Identify which cell holds the provided text, then report its (x, y) central coordinate. 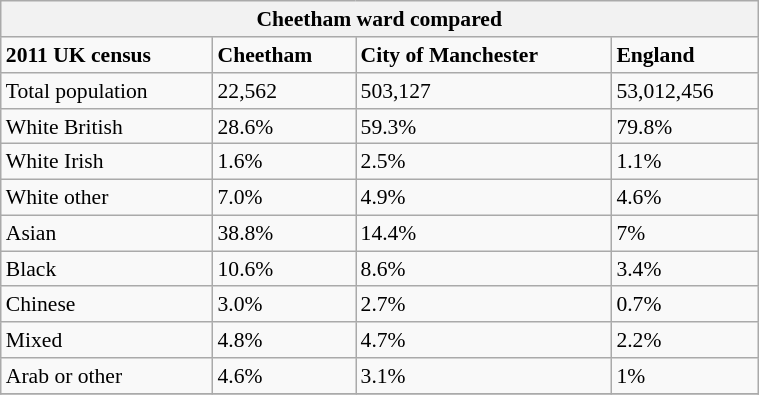
Asian (107, 233)
England (684, 55)
53,012,456 (684, 91)
79.8% (684, 126)
38.8% (284, 233)
3.1% (484, 376)
14.4% (484, 233)
City of Manchester (484, 55)
3.0% (284, 304)
Mixed (107, 340)
4.9% (484, 197)
Black (107, 269)
4.7% (484, 340)
Total population (107, 91)
10.6% (284, 269)
0.7% (684, 304)
22,562 (284, 91)
White Irish (107, 162)
8.6% (484, 269)
59.3% (484, 126)
28.6% (284, 126)
3.4% (684, 269)
White British (107, 126)
Chinese (107, 304)
Arab or other (107, 376)
503,127 (484, 91)
7% (684, 233)
1% (684, 376)
7.0% (284, 197)
Cheetham (284, 55)
2011 UK census (107, 55)
1.1% (684, 162)
1.6% (284, 162)
2.7% (484, 304)
2.2% (684, 340)
White other (107, 197)
4.8% (284, 340)
2.5% (484, 162)
Cheetham ward compared (380, 19)
